Capture the cell that displays the provided text and extract its (X, Y) central coordinate. 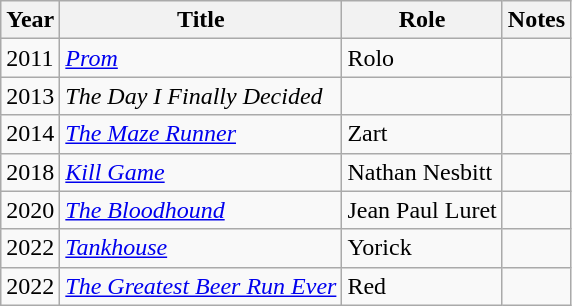
Jean Paul Luret (422, 210)
2020 (30, 210)
The Bloodhound (201, 210)
Title (201, 20)
2013 (30, 96)
Red (422, 286)
Notes (536, 20)
2011 (30, 58)
Year (30, 20)
The Day I Finally Decided (201, 96)
The Greatest Beer Run Ever (201, 286)
Nathan Nesbitt (422, 172)
2018 (30, 172)
Role (422, 20)
Rolo (422, 58)
The Maze Runner (201, 134)
2014 (30, 134)
Prom (201, 58)
Kill Game (201, 172)
Zart (422, 134)
Yorick (422, 248)
Tankhouse (201, 248)
